Provide the [X, Y] coordinate of the cell's center where the given text is located.  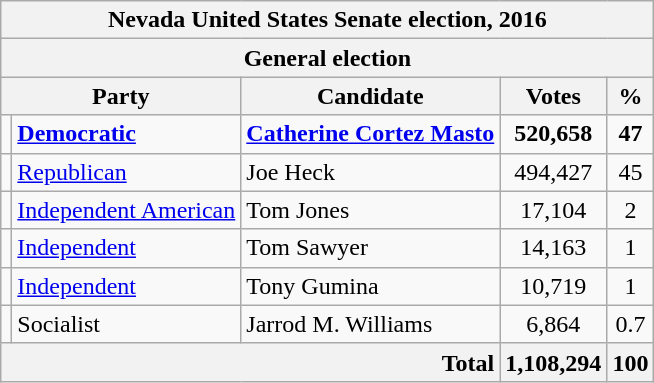
1,108,294 [554, 362]
6,864 [554, 324]
Socialist [126, 324]
10,719 [554, 286]
% [630, 96]
General election [328, 58]
Jarrod M. Williams [370, 324]
Independent American [126, 210]
Democratic [126, 134]
Catherine Cortez Masto [370, 134]
45 [630, 172]
17,104 [554, 210]
Republican [126, 172]
14,163 [554, 248]
2 [630, 210]
Party [121, 96]
Candidate [370, 96]
Tom Jones [370, 210]
Total [250, 362]
494,427 [554, 172]
Joe Heck [370, 172]
47 [630, 134]
Tom Sawyer [370, 248]
0.7 [630, 324]
520,658 [554, 134]
100 [630, 362]
Tony Gumina [370, 286]
Votes [554, 96]
Nevada United States Senate election, 2016 [328, 20]
